Search for the cell housing the specified text and yield its (x, y) center coordinate. 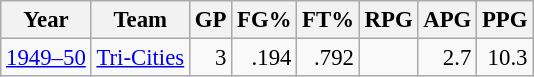
3 (210, 58)
RPG (388, 20)
10.3 (505, 58)
Tri-Cities (140, 58)
GP (210, 20)
2.7 (448, 58)
1949–50 (46, 58)
APG (448, 20)
.792 (328, 58)
Team (140, 20)
FG% (264, 20)
Year (46, 20)
.194 (264, 58)
FT% (328, 20)
PPG (505, 20)
